Capture the cell that displays the provided text and extract its (X, Y) central coordinate. 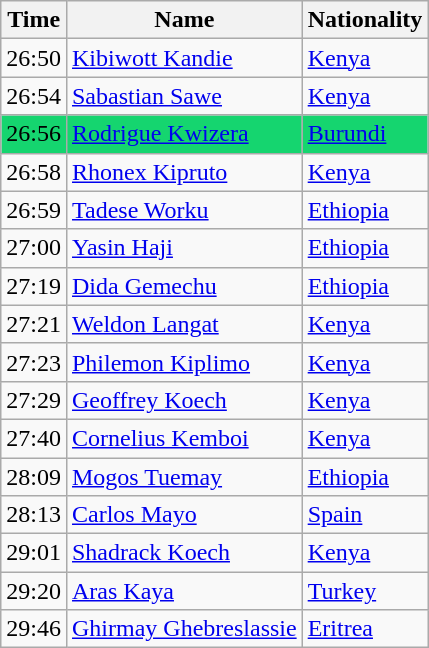
Weldon Langat (184, 324)
Rodrigue Kwizera (184, 134)
Sabastian Sawe (184, 96)
29:20 (34, 591)
28:09 (34, 477)
Eritrea (365, 629)
26:59 (34, 210)
Mogos Tuemay (184, 477)
Geoffrey Koech (184, 400)
Nationality (365, 20)
Kibiwott Kandie (184, 58)
28:13 (34, 515)
Ghirmay Ghebreslassie (184, 629)
Cornelius Kemboi (184, 438)
29:01 (34, 553)
Philemon Kiplimo (184, 362)
27:21 (34, 324)
Burundi (365, 134)
Tadese Worku (184, 210)
Name (184, 20)
26:58 (34, 172)
Time (34, 20)
Yasin Haji (184, 248)
27:23 (34, 362)
27:19 (34, 286)
Shadrack Koech (184, 553)
Aras Kaya (184, 591)
27:29 (34, 400)
Spain (365, 515)
26:56 (34, 134)
Turkey (365, 591)
Carlos Mayo (184, 515)
27:00 (34, 248)
26:50 (34, 58)
29:46 (34, 629)
27:40 (34, 438)
Dida Gemechu (184, 286)
Rhonex Kipruto (184, 172)
26:54 (34, 96)
